Capture the cell that displays the provided text and extract its [X, Y] central coordinate. 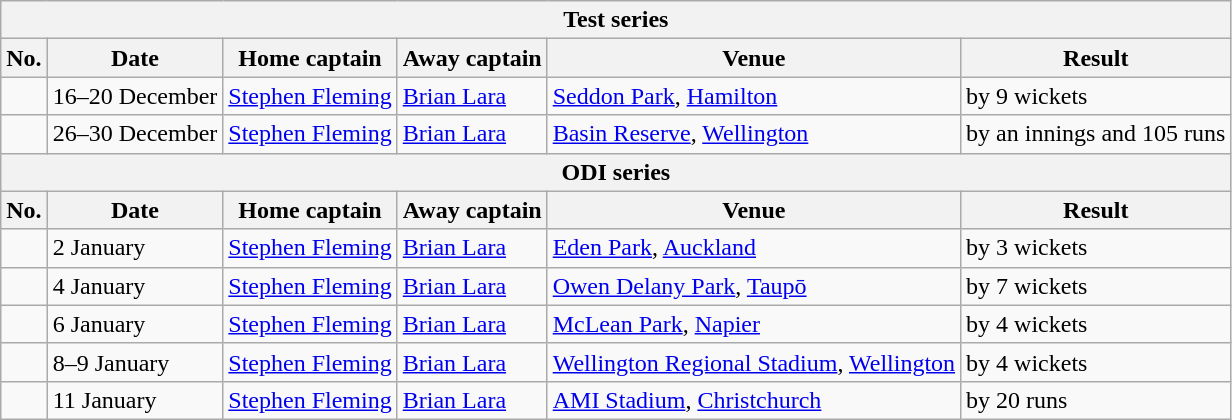
Seddon Park, Hamilton [754, 96]
26–30 December [135, 134]
by 20 runs [1096, 400]
11 January [135, 400]
Test series [616, 20]
ODI series [616, 172]
2 January [135, 248]
by 3 wickets [1096, 248]
Wellington Regional Stadium, Wellington [754, 362]
4 January [135, 286]
6 January [135, 324]
McLean Park, Napier [754, 324]
AMI Stadium, Christchurch [754, 400]
Basin Reserve, Wellington [754, 134]
Owen Delany Park, Taupō [754, 286]
Eden Park, Auckland [754, 248]
by 7 wickets [1096, 286]
16–20 December [135, 96]
by 9 wickets [1096, 96]
by an innings and 105 runs [1096, 134]
8–9 January [135, 362]
